Pinpoint the cell where the given text exists, returning its (X, Y) midpoint coordinate. 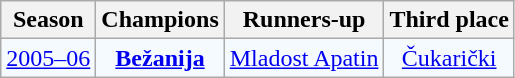
2005–06 (48, 58)
Third place (449, 20)
Bežanija (160, 58)
Season (48, 20)
Runners-up (304, 20)
Čukarički (449, 58)
Champions (160, 20)
Mladost Apatin (304, 58)
